Find where the given text appears and provide that cell's center as (X, Y) coordinate. 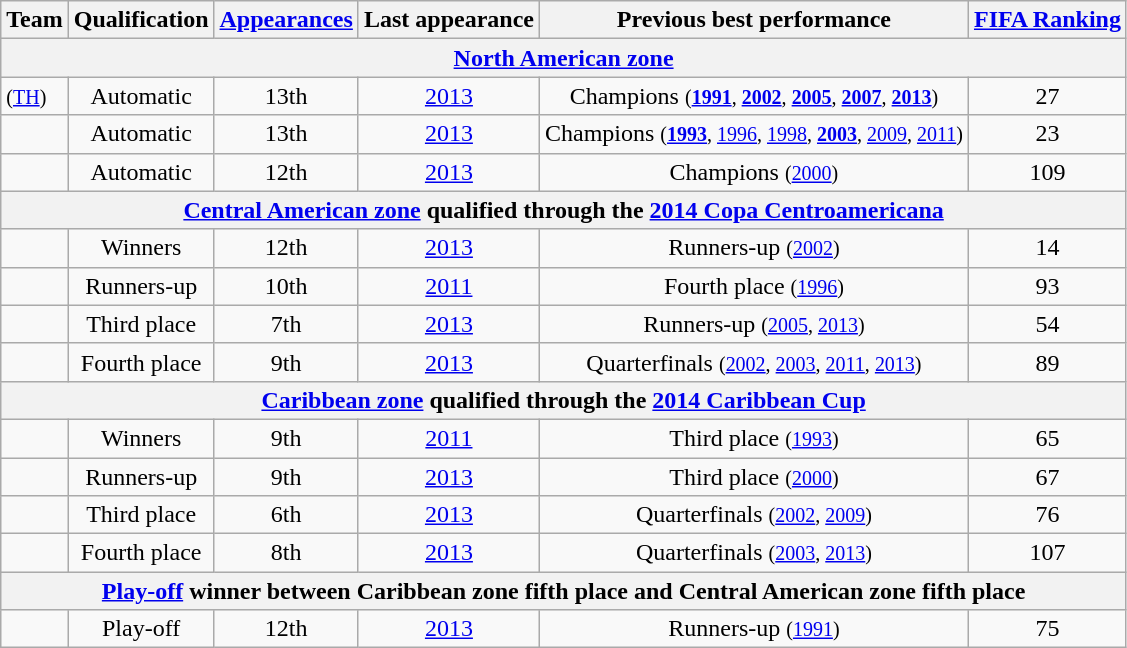
Runners-up (2005, 2013) (754, 324)
Fourth place (1996) (754, 286)
Last appearance (448, 20)
Play-off winner between Caribbean zone fifth place and Central American zone fifth place (564, 591)
76 (1047, 515)
Quarterfinals (2002, 2009) (754, 515)
6th (286, 515)
23 (1047, 134)
Champions (1991, 2002, 2005, 2007, 2013) (754, 96)
89 (1047, 362)
Runners-up (1991) (754, 629)
Champions (1993, 1996, 1998, 2003, 2009, 2011) (754, 134)
North American zone (564, 58)
Third place (1993) (754, 438)
75 (1047, 629)
(TH) (35, 96)
93 (1047, 286)
7th (286, 324)
Caribbean zone qualified through the 2014 Caribbean Cup (564, 400)
Quarterfinals (2002, 2003, 2011, 2013) (754, 362)
Champions (2000) (754, 172)
Third place (2000) (754, 477)
FIFA Ranking (1047, 20)
Appearances (286, 20)
54 (1047, 324)
Central American zone qualified through the 2014 Copa Centroamericana (564, 210)
Quarterfinals (2003, 2013) (754, 553)
Qualification (141, 20)
65 (1047, 438)
10th (286, 286)
14 (1047, 248)
109 (1047, 172)
Team (35, 20)
Play-off (141, 629)
67 (1047, 477)
107 (1047, 553)
27 (1047, 96)
8th (286, 553)
Runners-up (2002) (754, 248)
Previous best performance (754, 20)
